Identify which cell holds the provided text, then report its [X, Y] central coordinate. 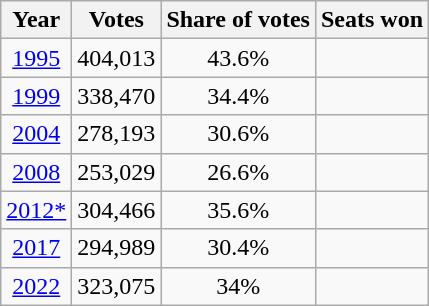
304,466 [116, 210]
30.4% [238, 248]
404,013 [116, 58]
Share of votes [238, 20]
2004 [36, 134]
26.6% [238, 172]
34% [238, 286]
30.6% [238, 134]
2012* [36, 210]
35.6% [238, 210]
34.4% [238, 96]
2022 [36, 286]
278,193 [116, 134]
1995 [36, 58]
2017 [36, 248]
Votes [116, 20]
253,029 [116, 172]
Seats won [372, 20]
Year [36, 20]
294,989 [116, 248]
338,470 [116, 96]
1999 [36, 96]
323,075 [116, 286]
43.6% [238, 58]
2008 [36, 172]
